For the text-containing cell, return its midpoint in (x, y) coordinate format. 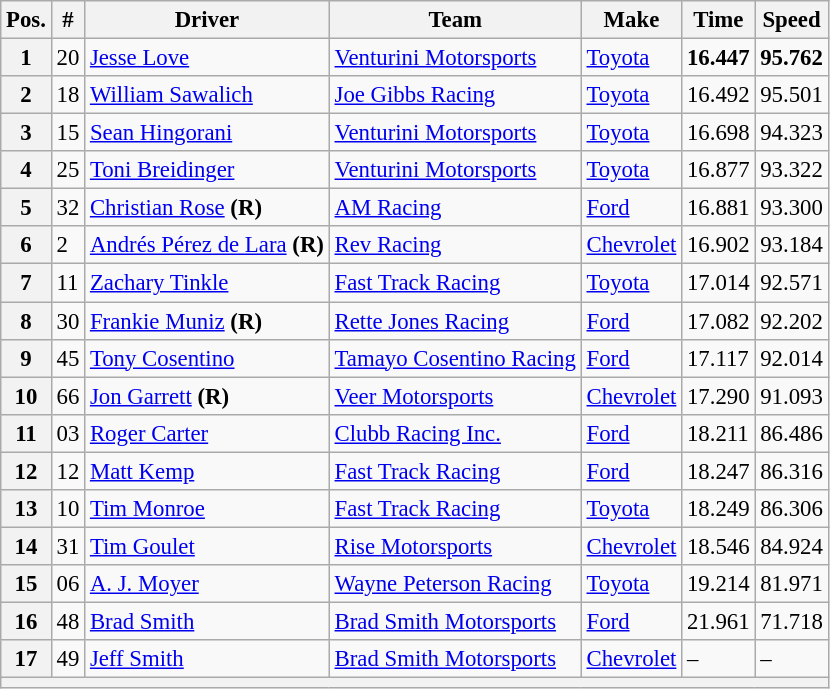
94.323 (792, 133)
86.316 (792, 471)
14 (26, 546)
93.322 (792, 170)
Christian Rose (R) (208, 208)
4 (26, 170)
Toni Breidinger (208, 170)
5 (26, 208)
16.902 (718, 245)
AM Racing (455, 208)
17.014 (718, 283)
86.306 (792, 509)
A. J. Moyer (208, 584)
Jesse Love (208, 58)
49 (68, 659)
Brad Smith (208, 621)
18.546 (718, 546)
Clubb Racing Inc. (455, 433)
84.924 (792, 546)
16.881 (718, 208)
William Sawalich (208, 95)
Roger Carter (208, 433)
19.214 (718, 584)
18.247 (718, 471)
93.300 (792, 208)
18.249 (718, 509)
30 (68, 321)
16.698 (718, 133)
48 (68, 621)
Tony Cosentino (208, 358)
Jeff Smith (208, 659)
93.184 (792, 245)
20 (68, 58)
1 (26, 58)
7 (26, 283)
6 (26, 245)
Tim Goulet (208, 546)
Jon Garrett (R) (208, 396)
18 (68, 95)
3 (26, 133)
Matt Kemp (208, 471)
03 (68, 433)
17.117 (718, 358)
71.718 (792, 621)
Speed (792, 20)
06 (68, 584)
Wayne Peterson Racing (455, 584)
16.492 (718, 95)
Pos. (26, 20)
Sean Hingorani (208, 133)
92.571 (792, 283)
17.290 (718, 396)
8 (26, 321)
31 (68, 546)
# (68, 20)
95.501 (792, 95)
16.447 (718, 58)
Make (631, 20)
Rise Motorsports (455, 546)
18.211 (718, 433)
92.014 (792, 358)
Zachary Tinkle (208, 283)
Frankie Muniz (R) (208, 321)
Tim Monroe (208, 509)
Driver (208, 20)
Rev Racing (455, 245)
Team (455, 20)
17.082 (718, 321)
Joe Gibbs Racing (455, 95)
81.971 (792, 584)
16.877 (718, 170)
Andrés Pérez de Lara (R) (208, 245)
Veer Motorsports (455, 396)
17 (26, 659)
16 (26, 621)
Rette Jones Racing (455, 321)
13 (26, 509)
45 (68, 358)
86.486 (792, 433)
9 (26, 358)
21.961 (718, 621)
32 (68, 208)
92.202 (792, 321)
Time (718, 20)
Tamayo Cosentino Racing (455, 358)
95.762 (792, 58)
91.093 (792, 396)
66 (68, 396)
25 (68, 170)
